Identify which cell holds the provided text, then report its [x, y] central coordinate. 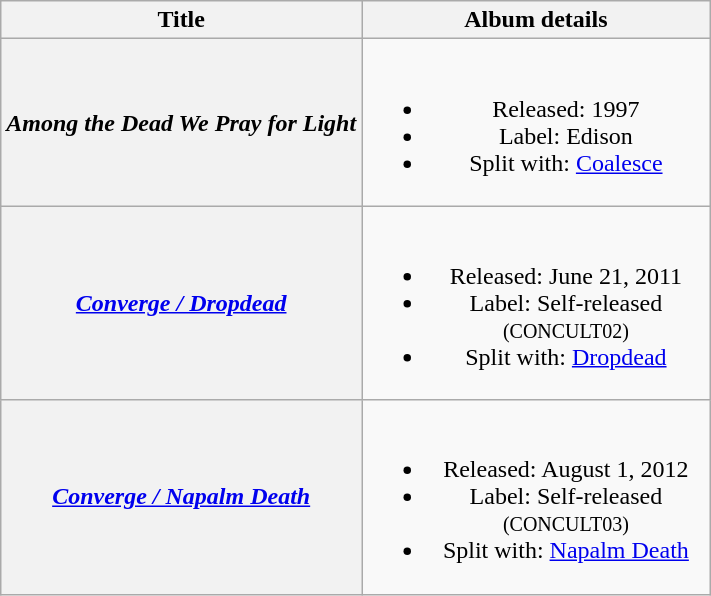
Released: 1997Label: EdisonSplit with: Coalesce [536, 122]
Title [182, 20]
Converge / Napalm Death [182, 497]
Converge / Dropdead [182, 303]
Among the Dead We Pray for Light [182, 122]
Album details [536, 20]
Released: August 1, 2012Label: Self-released (CONCULT03)Split with: Napalm Death [536, 497]
Released: June 21, 2011Label: Self-released (CONCULT02)Split with: Dropdead [536, 303]
